Detect which cell encompasses the target text, then output its (X, Y) center coordinate. 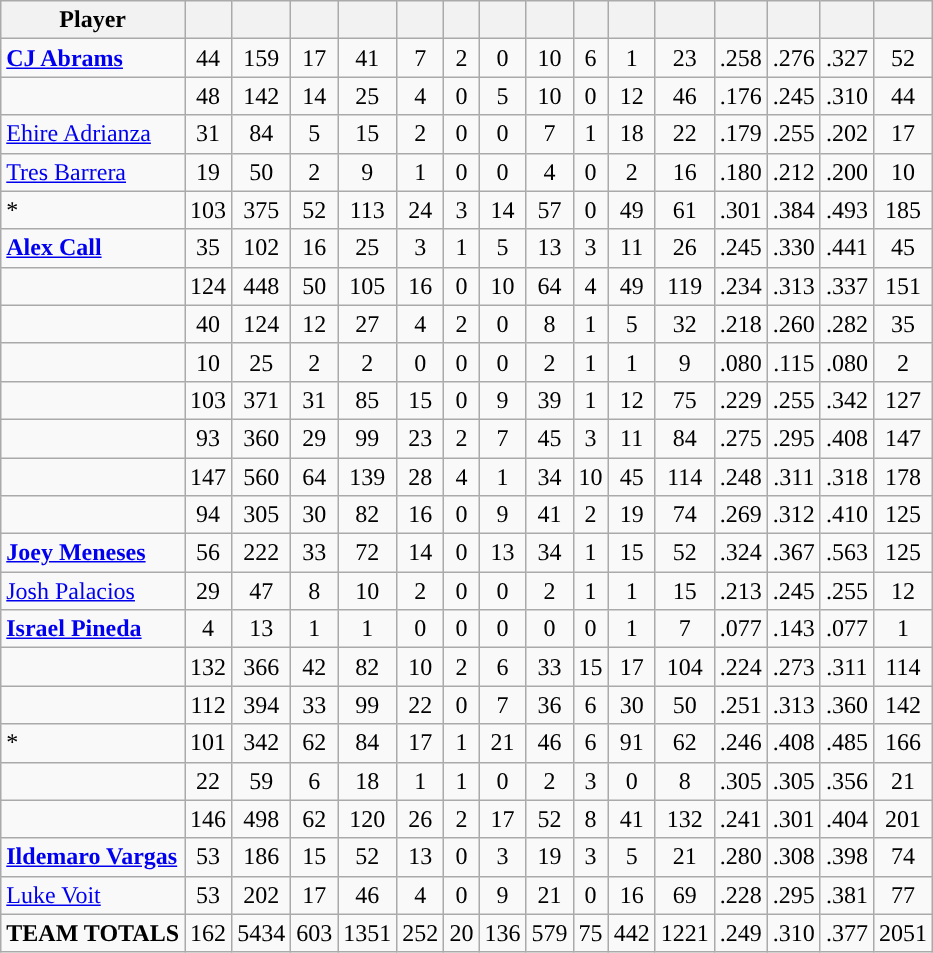
101 (208, 743)
442 (632, 933)
.280 (740, 857)
105 (368, 286)
.200 (846, 172)
.367 (794, 553)
202 (262, 895)
.381 (846, 895)
.342 (846, 400)
Ehire Adrianza (93, 134)
85 (368, 400)
.213 (740, 591)
93 (208, 438)
342 (262, 743)
112 (208, 705)
.404 (846, 819)
.258 (740, 58)
57 (550, 210)
59 (262, 781)
91 (632, 743)
47 (262, 591)
42 (314, 667)
.248 (740, 477)
.180 (740, 172)
.282 (846, 324)
.234 (740, 286)
24 (420, 210)
CJ Abrams (93, 58)
.115 (794, 362)
603 (314, 933)
201 (902, 819)
305 (262, 515)
.377 (846, 933)
.260 (794, 324)
.143 (794, 629)
1221 (684, 933)
252 (420, 933)
119 (684, 286)
48 (208, 96)
.563 (846, 553)
366 (262, 667)
498 (262, 819)
.246 (740, 743)
.493 (846, 210)
27 (368, 324)
151 (902, 286)
222 (262, 553)
Player (93, 20)
28 (420, 477)
Ildemaro Vargas (93, 857)
.269 (740, 515)
.176 (740, 96)
159 (262, 58)
2051 (902, 933)
166 (902, 743)
.384 (794, 210)
360 (262, 438)
69 (684, 895)
20 (462, 933)
5434 (262, 933)
.179 (740, 134)
.228 (740, 895)
.275 (740, 438)
.398 (846, 857)
.312 (794, 515)
.202 (846, 134)
Israel Pineda (93, 629)
162 (208, 933)
94 (208, 515)
.327 (846, 58)
186 (262, 857)
40 (208, 324)
.330 (794, 248)
371 (262, 400)
375 (262, 210)
36 (550, 705)
.441 (846, 248)
120 (368, 819)
Luke Voit (93, 895)
.249 (740, 933)
146 (208, 819)
.273 (794, 667)
Tres Barrera (93, 172)
.356 (846, 781)
.212 (794, 172)
.360 (846, 705)
56 (208, 553)
Josh Palacios (93, 591)
178 (902, 477)
127 (902, 400)
.410 (846, 515)
TEAM TOTALS (93, 933)
61 (684, 210)
579 (550, 933)
77 (902, 895)
72 (368, 553)
.276 (794, 58)
.224 (740, 667)
Alex Call (93, 248)
39 (550, 400)
113 (368, 210)
560 (262, 477)
448 (262, 286)
.308 (794, 857)
.218 (740, 324)
.229 (740, 400)
Joey Meneses (93, 553)
.318 (846, 477)
.324 (740, 553)
139 (368, 477)
1351 (368, 933)
136 (502, 933)
.241 (740, 819)
.485 (846, 743)
394 (262, 705)
.251 (740, 705)
102 (262, 248)
104 (684, 667)
.337 (846, 286)
185 (902, 210)
32 (684, 324)
